Capture the cell that displays the provided text and extract its [X, Y] central coordinate. 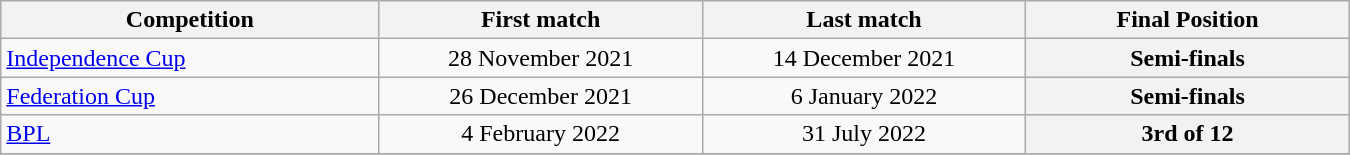
Last match [864, 20]
Competition [190, 20]
BPL [190, 134]
31 July 2022 [864, 134]
14 December 2021 [864, 58]
28 November 2021 [540, 58]
26 December 2021 [540, 96]
Independence Cup [190, 58]
3rd of 12 [1188, 134]
6 January 2022 [864, 96]
Final Position [1188, 20]
First match [540, 20]
Federation Cup [190, 96]
4 February 2022 [540, 134]
